Detect which cell encompasses the target text, then output its (X, Y) center coordinate. 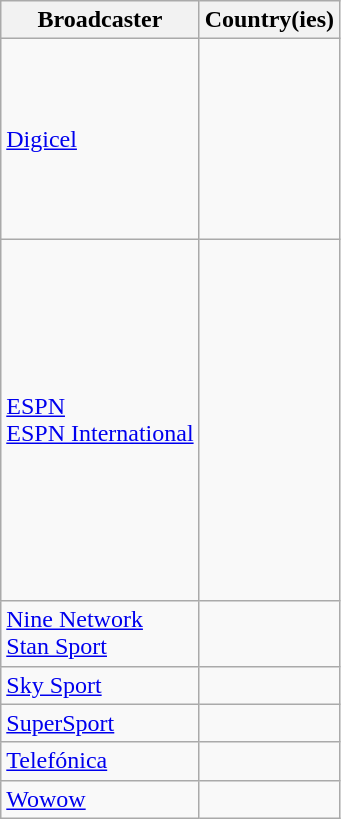
Broadcaster (100, 20)
Digicel (100, 139)
ESPN ESPN International (100, 420)
SuperSport (100, 723)
Sky Sport (100, 685)
Telefónica (100, 761)
Nine Network Stan Sport (100, 634)
Wowow (100, 799)
Country(ies) (269, 20)
